For the text-containing cell, return its midpoint in (X, Y) coordinate format. 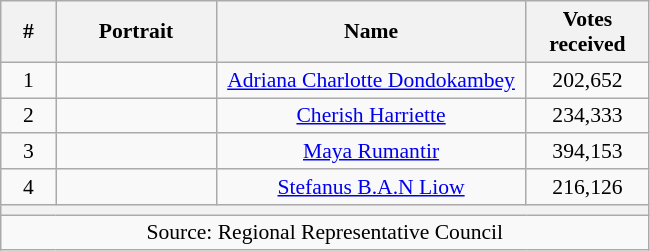
3 (28, 152)
202,652 (588, 80)
Votes received (588, 32)
216,126 (588, 187)
Portrait (136, 32)
Name (371, 32)
Source: Regional Representative Council (325, 233)
# (28, 32)
4 (28, 187)
394,153 (588, 152)
Adriana Charlotte Dondokambey (371, 80)
1 (28, 80)
234,333 (588, 116)
Cherish Harriette (371, 116)
Stefanus B.A.N Liow (371, 187)
Maya Rumantir (371, 152)
2 (28, 116)
